Determine the (X, Y) coordinate at the center of the cell enclosing the given text.  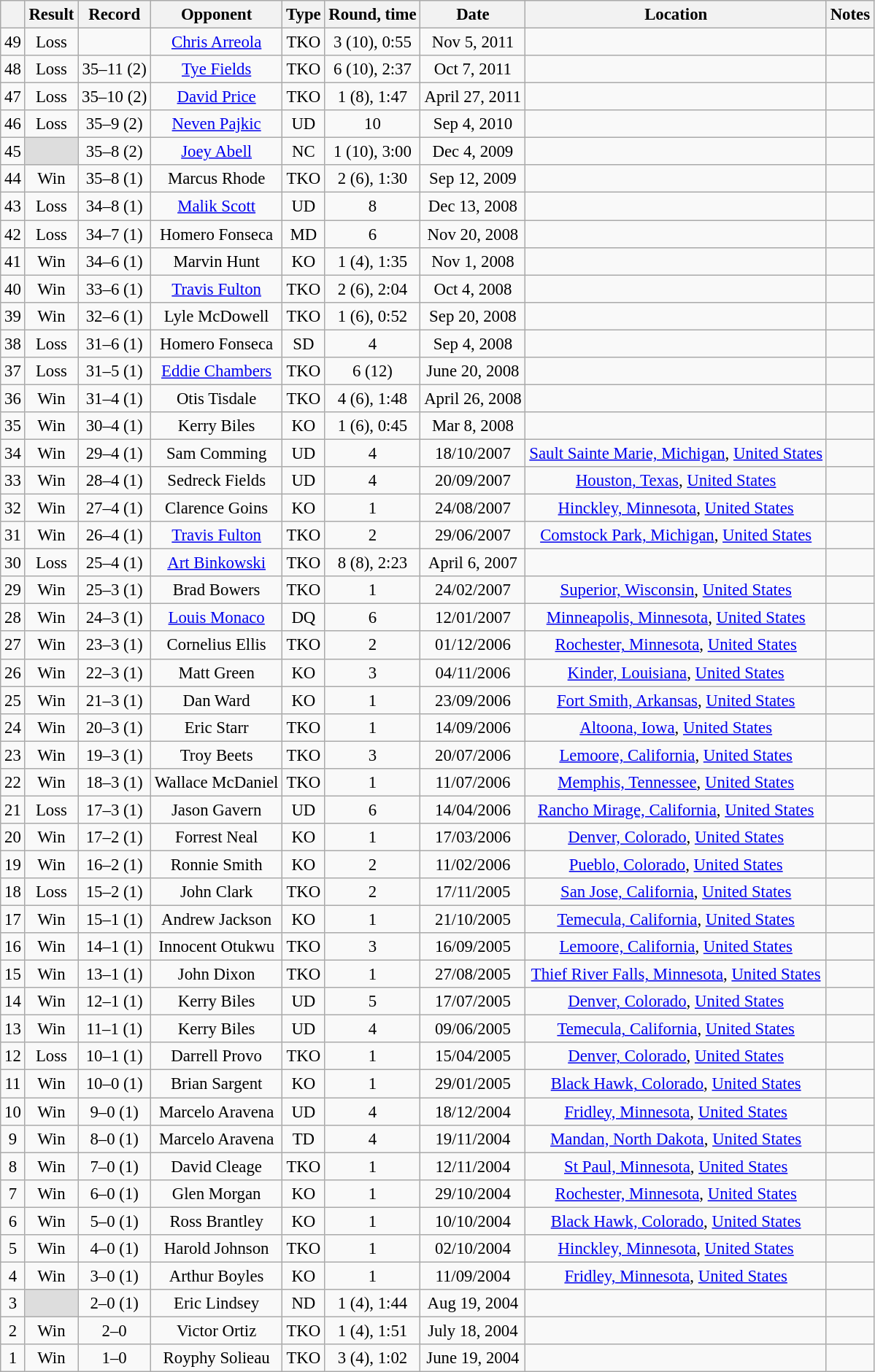
5–0 (1) (115, 1221)
Kinder, Louisiana, United States (676, 673)
Nov 5, 2011 (473, 42)
42 (13, 234)
28–4 (1) (115, 481)
20–3 (1) (115, 727)
11/07/2006 (473, 783)
1–0 (115, 1358)
2–0 (1) (115, 1303)
7 (13, 1193)
Nov 1, 2008 (473, 261)
3–0 (1) (115, 1276)
17–3 (1) (115, 810)
13–1 (1) (115, 974)
29/06/2007 (473, 535)
6–0 (1) (115, 1193)
1 (8), 1:47 (372, 97)
23–3 (1) (115, 646)
14/04/2006 (473, 810)
21/10/2005 (473, 920)
Jason Gavern (217, 810)
34 (13, 453)
Wallace McDaniel (217, 783)
Nov 20, 2008 (473, 234)
01/12/2006 (473, 646)
TD (304, 1139)
14/09/2006 (473, 727)
15/04/2005 (473, 1057)
20/07/2006 (473, 755)
Sault Sainte Marie, Michigan, United States (676, 453)
11/09/2004 (473, 1276)
26–4 (1) (115, 535)
10–1 (1) (115, 1057)
Thief River Falls, Minnesota, United States (676, 974)
22 (13, 783)
17/11/2005 (473, 892)
Victor Ortiz (217, 1330)
April 26, 2008 (473, 398)
Altoona, Iowa, United States (676, 727)
19 (13, 864)
02/10/2004 (473, 1249)
35–11 (2) (115, 69)
Date (473, 15)
30 (13, 563)
11 (13, 1084)
11–1 (1) (115, 1029)
35 (13, 426)
4 (6), 1:48 (372, 398)
15 (13, 974)
15–1 (1) (115, 920)
29/10/2004 (473, 1193)
2 (6), 1:30 (372, 179)
Type (304, 15)
Sam Comming (217, 453)
45 (13, 152)
Comstock Park, Michigan, United States (676, 535)
16–2 (1) (115, 864)
36 (13, 398)
26 (13, 673)
6 (10), 2:37 (372, 69)
3 (4), 1:02 (372, 1358)
13 (13, 1029)
April 27, 2011 (473, 97)
June 20, 2008 (473, 371)
20/09/2007 (473, 481)
47 (13, 97)
14–1 (1) (115, 947)
Location (676, 15)
Glen Morgan (217, 1193)
Innocent Otukwu (217, 947)
09/06/2005 (473, 1029)
37 (13, 371)
Tye Fields (217, 69)
Sep 12, 2009 (473, 179)
32 (13, 508)
Result (51, 15)
12/11/2004 (473, 1166)
35–9 (2) (115, 124)
Forrest Neal (217, 837)
Fort Smith, Arkansas, United States (676, 700)
35–8 (1) (115, 179)
10/10/2004 (473, 1221)
1 (6), 0:45 (372, 426)
Marvin Hunt (217, 261)
28 (13, 618)
25–4 (1) (115, 563)
44 (13, 179)
43 (13, 206)
Malik Scott (217, 206)
8 (8), 2:23 (372, 563)
Marcus Rhode (217, 179)
Opponent (217, 15)
14 (13, 1001)
18/12/2004 (473, 1112)
April 6, 2007 (473, 563)
22–3 (1) (115, 673)
9 (13, 1139)
Sep 4, 2008 (473, 344)
David Cleage (217, 1166)
Matt Green (217, 673)
21 (13, 810)
31–5 (1) (115, 371)
Superior, Wisconsin, United States (676, 590)
Aug 19, 2004 (473, 1303)
Harold Johnson (217, 1249)
Minneapolis, Minnesota, United States (676, 618)
Royphy Solieau (217, 1358)
Memphis, Tennessee, United States (676, 783)
Sep 4, 2010 (473, 124)
Joey Abell (217, 152)
33–6 (1) (115, 289)
2–0 (115, 1330)
3 (10), 0:55 (372, 42)
Dan Ward (217, 700)
Andrew Jackson (217, 920)
Arthur Boyles (217, 1276)
24/02/2007 (473, 590)
DQ (304, 618)
Eric Starr (217, 727)
19–3 (1) (115, 755)
34–6 (1) (115, 261)
Pueblo, Colorado, United States (676, 864)
29–4 (1) (115, 453)
18 (13, 892)
17/07/2005 (473, 1001)
32–6 (1) (115, 316)
04/11/2006 (473, 673)
35–8 (2) (115, 152)
31–6 (1) (115, 344)
27/08/2005 (473, 974)
Round, time (372, 15)
20 (13, 837)
23/09/2006 (473, 700)
Mar 8, 2008 (473, 426)
Brian Sargent (217, 1084)
34–7 (1) (115, 234)
23 (13, 755)
Ronnie Smith (217, 864)
34–8 (1) (115, 206)
Rancho Mirage, California, United States (676, 810)
48 (13, 69)
16/09/2005 (473, 947)
ND (304, 1303)
9–0 (1) (115, 1112)
Eddie Chambers (217, 371)
29/01/2005 (473, 1084)
San Jose, California, United States (676, 892)
Mandan, North Dakota, United States (676, 1139)
SD (304, 344)
Troy Beets (217, 755)
39 (13, 316)
49 (13, 42)
St Paul, Minnesota, United States (676, 1166)
19/11/2004 (473, 1139)
12 (13, 1057)
Otis Tisdale (217, 398)
Louis Monaco (217, 618)
17/03/2006 (473, 837)
1 (6), 0:52 (372, 316)
Chris Arreola (217, 42)
41 (13, 261)
Ross Brantley (217, 1221)
24/08/2007 (473, 508)
Lyle McDowell (217, 316)
21–3 (1) (115, 700)
Cornelius Ellis (217, 646)
15–2 (1) (115, 892)
June 19, 2004 (473, 1358)
Sep 20, 2008 (473, 316)
Dec 13, 2008 (473, 206)
11/02/2006 (473, 864)
25 (13, 700)
4–0 (1) (115, 1249)
35–10 (2) (115, 97)
17 (13, 920)
24 (13, 727)
John Dixon (217, 974)
Clarence Goins (217, 508)
18–3 (1) (115, 783)
Notes (849, 15)
18/10/2007 (473, 453)
Art Binkowski (217, 563)
Record (115, 15)
16 (13, 947)
John Clark (217, 892)
12/01/2007 (473, 618)
31–4 (1) (115, 398)
6 (12) (372, 371)
17–2 (1) (115, 837)
NC (304, 152)
Darrell Provo (217, 1057)
Oct 7, 2011 (473, 69)
10–0 (1) (115, 1084)
31 (13, 535)
12–1 (1) (115, 1001)
Neven Pajkic (217, 124)
1 (4), 1:51 (372, 1330)
MD (304, 234)
8–0 (1) (115, 1139)
Houston, Texas, United States (676, 481)
David Price (217, 97)
Sedreck Fields (217, 481)
30–4 (1) (115, 426)
46 (13, 124)
29 (13, 590)
1 (4), 1:44 (372, 1303)
38 (13, 344)
Eric Lindsey (217, 1303)
24–3 (1) (115, 618)
27–4 (1) (115, 508)
1 (10), 3:00 (372, 152)
40 (13, 289)
Dec 4, 2009 (473, 152)
33 (13, 481)
27 (13, 646)
Oct 4, 2008 (473, 289)
Brad Bowers (217, 590)
1 (4), 1:35 (372, 261)
July 18, 2004 (473, 1330)
7–0 (1) (115, 1166)
2 (6), 2:04 (372, 289)
25–3 (1) (115, 590)
